Return the [x, y] coordinate for the center point of the cell that contains the specified text.  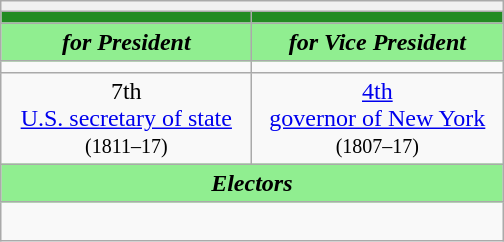
7thU.S. secretary of state(1811–17) [126, 118]
for Vice President [378, 42]
for President [126, 42]
4thgovernor of New York(1807–17) [378, 118]
Electors [252, 183]
